Capture the cell that displays the provided text and extract its [x, y] central coordinate. 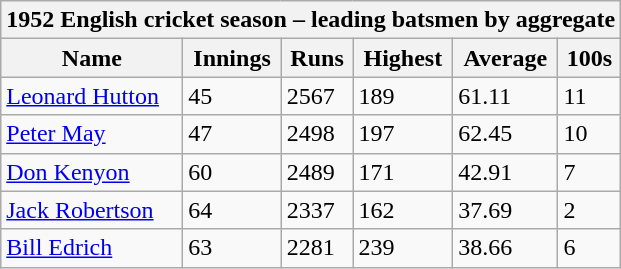
7 [590, 172]
189 [403, 96]
Runs [317, 58]
Innings [232, 58]
60 [232, 172]
162 [403, 210]
Average [506, 58]
2281 [317, 248]
62.45 [506, 134]
38.66 [506, 248]
Leonard Hutton [92, 96]
Peter May [92, 134]
45 [232, 96]
2 [590, 210]
64 [232, 210]
2489 [317, 172]
Name [92, 58]
37.69 [506, 210]
Don Kenyon [92, 172]
2567 [317, 96]
197 [403, 134]
171 [403, 172]
100s [590, 58]
Highest [403, 58]
47 [232, 134]
Jack Robertson [92, 210]
6 [590, 248]
2498 [317, 134]
Bill Edrich [92, 248]
239 [403, 248]
1952 English cricket season – leading batsmen by aggregate [311, 20]
61.11 [506, 96]
10 [590, 134]
11 [590, 96]
42.91 [506, 172]
2337 [317, 210]
63 [232, 248]
